Return (x, y) of the center of cell containing provided text 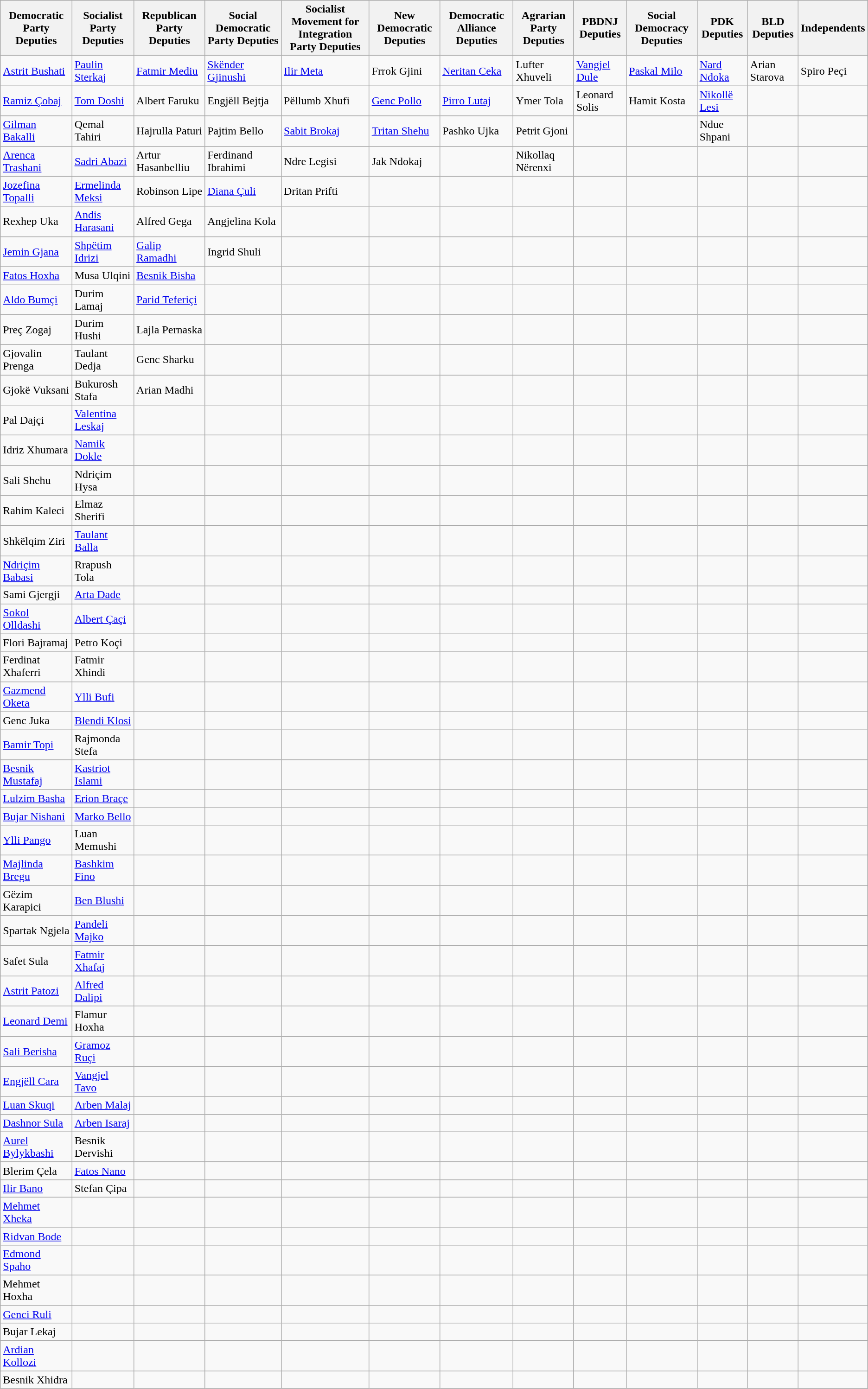
Luan Skuqi (36, 1105)
Tom Doshi (103, 101)
Luan Memushi (103, 840)
Sali Berisha (36, 1051)
Arta Dade (103, 595)
Frrok Gjini (404, 70)
Engjëll Bejtja (243, 101)
Neritan Ceka (477, 70)
Sabit Brokaj (325, 131)
Alfred Gega (170, 222)
Ndre Legisi (325, 161)
Socialist Movement for Integration Party Deputies (325, 28)
Social Democratic Party Deputies (243, 28)
Albert Çaçi (103, 618)
Flamur Hoxha (103, 1021)
Arian Starova (772, 70)
Durim Hushi (103, 329)
Gramoz Ruçi (103, 1051)
PBDNJ Deputies (600, 28)
Social Democracy Deputies (662, 28)
Democratic Alliance Deputies (477, 28)
Besnik Dervishi (103, 1147)
New Democratic Deputies (404, 28)
Tritan Shehu (404, 131)
Ferdinand Ibrahimi (243, 161)
Safet Sula (36, 961)
Agrarian Party Deputies (543, 28)
Nard Ndoka (722, 70)
Arenca Trashani (36, 161)
Shpëtim Idrizi (103, 251)
Jak Ndokaj (404, 161)
Taulant Balla (103, 541)
Gilman Bakalli (36, 131)
Fatos Hoxha (36, 275)
Musa Ulqini (103, 275)
Blendi Klosi (103, 720)
Stefan Çipa (103, 1188)
Spiro Peçi (833, 70)
Vangjel Tavo (103, 1081)
Ridvan Bode (36, 1236)
Ndriçim Babasi (36, 571)
Vangjel Dule (600, 70)
Ben Blushi (103, 900)
BLD Deputies (772, 28)
Ingrid Shuli (243, 251)
Blerim Çela (36, 1171)
Valentina Leskaj (103, 420)
Hamit Kosta (662, 101)
Genci Ruli (36, 1314)
Gëzim Karapici (36, 900)
Ilir Meta (325, 70)
Fatmir Xhafaj (103, 961)
Ndue Shpani (722, 131)
Pashko Ujka (477, 131)
Besnik Xhidra (36, 1380)
Fatmir Xhindi (103, 667)
Sadri Abazi (103, 161)
Lulzim Basha (36, 798)
Ilir Bano (36, 1188)
Rrapush Tola (103, 571)
Robinson Lipe (170, 191)
Aurel Bylykbashi (36, 1147)
Rahim Kaleci (36, 511)
Genc Sharku (170, 360)
Elmaz Sherifi (103, 511)
Jemin Gjana (36, 251)
Petrit Gjoni (543, 131)
Pëllumb Xhufi (325, 101)
Angjelina Kola (243, 222)
Paulin Sterkaj (103, 70)
Gazmend Oketa (36, 696)
Ylli Bufi (103, 696)
Gjovalin Prenga (36, 360)
Petro Koçi (103, 643)
Republican Party Deputies (170, 28)
Ermelinda Meksi (103, 191)
Alfred Dalipi (103, 991)
Gjokë Vuksani (36, 389)
PDK Deputies (722, 28)
Leonard Solis (600, 101)
Engjëll Cara (36, 1081)
Genc Pollo (404, 101)
Ferdinat Xhaferri (36, 667)
Kastriot Islami (103, 774)
Arben Isaraj (103, 1123)
Preç Zogaj (36, 329)
Pirro Lutaj (477, 101)
Independents (833, 28)
Bujar Nishani (36, 816)
Ylli Pango (36, 840)
Fatos Nano (103, 1171)
Flori Bajramaj (36, 643)
Aldo Bumçi (36, 299)
Marko Bello (103, 816)
Besnik Mustafaj (36, 774)
Democratic Party Deputies (36, 28)
Astrit Bushati (36, 70)
Rexhep Uka (36, 222)
Namik Dokle (103, 451)
Leonard Demi (36, 1021)
Nikollë Lesi (722, 101)
Arian Madhi (170, 389)
Bujar Lekaj (36, 1332)
Dashnor Sula (36, 1123)
Lufter Xhuveli (543, 70)
Erion Braçe (103, 798)
Besnik Bisha (170, 275)
Artur Hasanbelliu (170, 161)
Paskal Milo (662, 70)
Jozefina Topalli (36, 191)
Nikollaq Nërenxi (543, 161)
Bamir Topi (36, 745)
Astrit Patozi (36, 991)
Diana Çuli (243, 191)
Parid Teferiçi (170, 299)
Majlinda Bregu (36, 871)
Arben Malaj (103, 1105)
Sami Gjergji (36, 595)
Fatmir Mediu (170, 70)
Galip Ramadhi (170, 251)
Durim Lamaj (103, 299)
Lajla Pernaska (170, 329)
Edmond Spaho (36, 1260)
Bashkim Fino (103, 871)
Socialist Party Deputies (103, 28)
Bukurosh Stafa (103, 389)
Ramiz Çobaj (36, 101)
Rajmonda Stefa (103, 745)
Genc Juka (36, 720)
Mehmet Xheka (36, 1212)
Sokol Olldashi (36, 618)
Albert Faruku (170, 101)
Dritan Prifti (325, 191)
Ndriçim Hysa (103, 480)
Pajtim Bello (243, 131)
Andis Harasani (103, 222)
Skënder Gjinushi (243, 70)
Sali Shehu (36, 480)
Qemal Tahiri (103, 131)
Taulant Dedja (103, 360)
Mehmet Hoxha (36, 1291)
Hajrulla Paturi (170, 131)
Spartak Ngjela (36, 931)
Shkëlqim Ziri (36, 541)
Ardian Kollozi (36, 1356)
Pal Dajçi (36, 420)
Ymer Tola (543, 101)
Idriz Xhumara (36, 451)
Pandeli Majko (103, 931)
